Identify which cell holds the provided text, then report its (x, y) central coordinate. 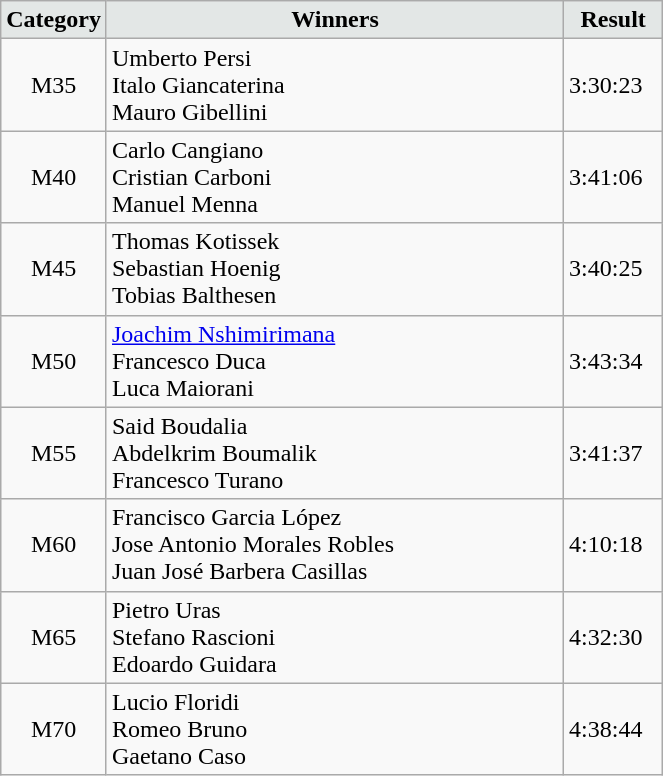
Joachim Nshimirimana Francesco Duca Luca Maiorani (334, 361)
M70 (54, 729)
Lucio Floridi Romeo Bruno Gaetano Caso (334, 729)
M60 (54, 545)
4:32:30 (614, 637)
Result (614, 20)
M50 (54, 361)
3:40:25 (614, 269)
3:41:06 (614, 177)
Said Boudalia Abdelkrim Boumalik Francesco Turano (334, 453)
Umberto Persi Italo Giancaterina Mauro Gibellini (334, 85)
Francisco Garcia López Jose Antonio Morales Robles Juan José Barbera Casillas (334, 545)
M40 (54, 177)
4:10:18 (614, 545)
3:41:37 (614, 453)
Category (54, 20)
M35 (54, 85)
Winners (334, 20)
3:43:34 (614, 361)
Carlo Cangiano Cristian Carboni Manuel Menna (334, 177)
M65 (54, 637)
Thomas Kotissek Sebastian Hoenig Tobias Balthesen (334, 269)
4:38:44 (614, 729)
Pietro Uras Stefano Rascioni Edoardo Guidara (334, 637)
M55 (54, 453)
3:30:23 (614, 85)
M45 (54, 269)
